For the text-containing cell, return its midpoint in (X, Y) coordinate format. 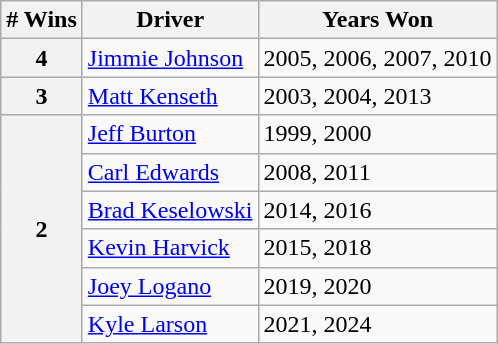
Years Won (378, 20)
Carl Edwards (170, 172)
2008, 2011 (378, 172)
Brad Keselowski (170, 210)
Joey Logano (170, 286)
2003, 2004, 2013 (378, 96)
Matt Kenseth (170, 96)
2 (42, 229)
2005, 2006, 2007, 2010 (378, 58)
# Wins (42, 20)
2014, 2016 (378, 210)
Jimmie Johnson (170, 58)
4 (42, 58)
3 (42, 96)
2021, 2024 (378, 324)
Jeff Burton (170, 134)
1999, 2000 (378, 134)
Driver (170, 20)
Kyle Larson (170, 324)
2015, 2018 (378, 248)
Kevin Harvick (170, 248)
2019, 2020 (378, 286)
